Identify which cell holds the provided text, then report its (x, y) central coordinate. 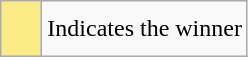
Indicates the winner (145, 29)
